Detect which cell encompasses the target text, then output its (x, y) center coordinate. 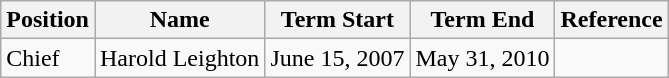
Term Start (338, 20)
Harold Leighton (179, 58)
Position (48, 20)
Reference (612, 20)
Term End (482, 20)
Chief (48, 58)
June 15, 2007 (338, 58)
May 31, 2010 (482, 58)
Name (179, 20)
